Search for the cell housing the specified text and yield its (x, y) center coordinate. 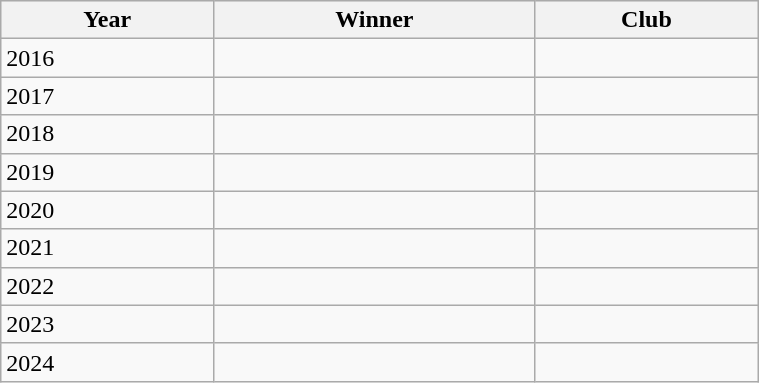
2022 (108, 286)
2024 (108, 362)
2016 (108, 58)
2017 (108, 96)
2019 (108, 172)
Year (108, 20)
2020 (108, 210)
Winner (374, 20)
2021 (108, 248)
2018 (108, 134)
Club (646, 20)
2023 (108, 324)
